Return [x, y] of the center of cell containing provided text 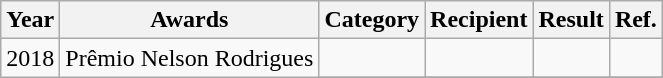
Category [372, 20]
Result [571, 20]
Awards [190, 20]
2018 [30, 58]
Year [30, 20]
Ref. [636, 20]
Recipient [479, 20]
Prêmio Nelson Rodrigues [190, 58]
